Return (X, Y) of the center of cell containing provided text 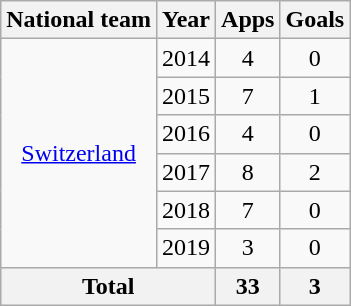
Goals (315, 20)
33 (248, 286)
2018 (186, 210)
2017 (186, 172)
2016 (186, 134)
2014 (186, 58)
2 (315, 172)
Total (108, 286)
2015 (186, 96)
8 (248, 172)
2019 (186, 248)
1 (315, 96)
Apps (248, 20)
Year (186, 20)
National team (79, 20)
Switzerland (79, 153)
